Pinpoint the cell where the given text exists, returning its (X, Y) midpoint coordinate. 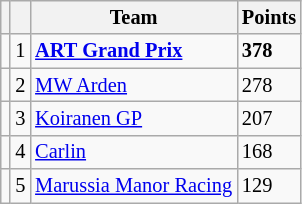
4 (20, 152)
2 (20, 85)
207 (269, 118)
MW Arden (134, 85)
3 (20, 118)
5 (20, 186)
129 (269, 186)
Koiranen GP (134, 118)
278 (269, 85)
ART Grand Prix (134, 51)
Carlin (134, 152)
378 (269, 51)
Team (134, 17)
168 (269, 152)
1 (20, 51)
Marussia Manor Racing (134, 186)
Points (269, 17)
